Return the [X, Y] coordinate for the center point of the cell that contains the specified text.  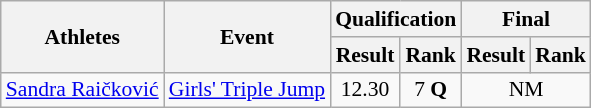
NM [526, 90]
Qualification [396, 19]
Sandra Raičković [82, 90]
Event [247, 36]
Athletes [82, 36]
Girls' Triple Jump [247, 90]
Final [526, 19]
7 Q [430, 90]
12.30 [365, 90]
